Return the [x, y] coordinate for the center point of the cell that contains the specified text.  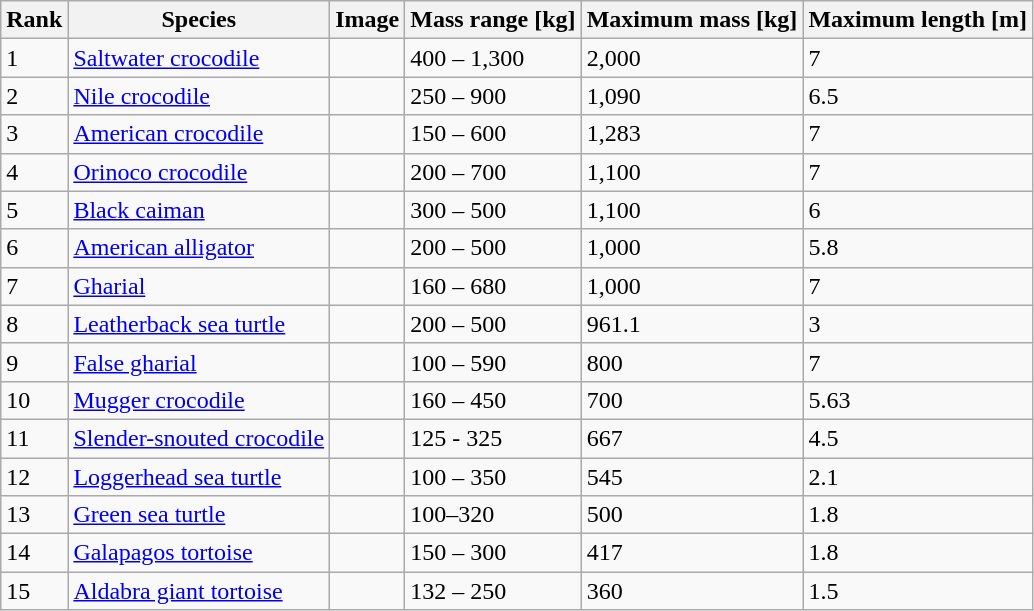
Rank [34, 20]
1 [34, 58]
13 [34, 515]
Species [199, 20]
5 [34, 210]
1,090 [692, 96]
200 – 700 [493, 172]
4.5 [918, 438]
9 [34, 362]
Image [368, 20]
Aldabra giant tortoise [199, 591]
150 – 600 [493, 134]
Slender-snouted crocodile [199, 438]
5.8 [918, 248]
250 – 900 [493, 96]
False gharial [199, 362]
Loggerhead sea turtle [199, 477]
300 – 500 [493, 210]
6.5 [918, 96]
1.5 [918, 591]
2 [34, 96]
8 [34, 324]
Orinoco crocodile [199, 172]
100 – 590 [493, 362]
Black caiman [199, 210]
10 [34, 400]
Galapagos tortoise [199, 553]
150 – 300 [493, 553]
417 [692, 553]
500 [692, 515]
Maximum length [m] [918, 20]
11 [34, 438]
800 [692, 362]
4 [34, 172]
12 [34, 477]
Saltwater crocodile [199, 58]
Mass range [kg] [493, 20]
100 – 350 [493, 477]
700 [692, 400]
Nile crocodile [199, 96]
Leatherback sea turtle [199, 324]
545 [692, 477]
Green sea turtle [199, 515]
14 [34, 553]
400 – 1,300 [493, 58]
Gharial [199, 286]
100–320 [493, 515]
2.1 [918, 477]
961.1 [692, 324]
1,283 [692, 134]
132 – 250 [493, 591]
360 [692, 591]
American crocodile [199, 134]
125 - 325 [493, 438]
5.63 [918, 400]
Maximum mass [kg] [692, 20]
160 – 450 [493, 400]
Mugger crocodile [199, 400]
American alligator [199, 248]
2,000 [692, 58]
15 [34, 591]
667 [692, 438]
160 – 680 [493, 286]
